For the text-containing cell, return its midpoint in (x, y) coordinate format. 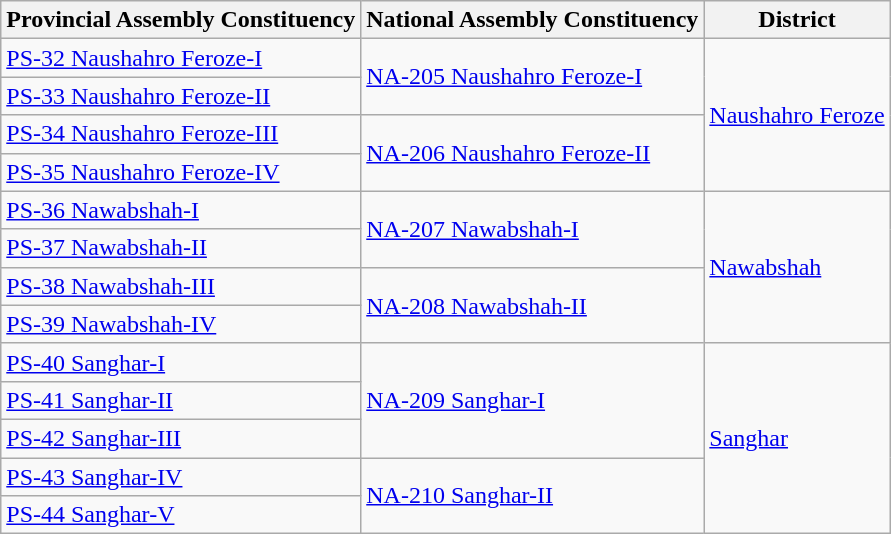
NA-208 Nawabshah-II (532, 305)
Nawabshah (797, 267)
PS-33 Naushahro Feroze-II (181, 96)
NA-207 Nawabshah-I (532, 229)
PS-39 Nawabshah-IV (181, 324)
NA-205 Naushahro Feroze-I (532, 77)
PS-41 Sanghar-II (181, 400)
District (797, 20)
National Assembly Constituency (532, 20)
NA-206 Naushahro Feroze-II (532, 153)
PS-44 Sanghar-V (181, 515)
PS-36 Nawabshah-I (181, 210)
PS-37 Nawabshah-II (181, 248)
PS-43 Sanghar-IV (181, 477)
NA-210 Sanghar-II (532, 496)
PS-34 Naushahro Feroze-III (181, 134)
PS-32 Naushahro Feroze-I (181, 58)
Naushahro Feroze (797, 115)
PS-42 Sanghar-III (181, 438)
Sanghar (797, 438)
PS-40 Sanghar-I (181, 362)
PS-38 Nawabshah-III (181, 286)
NA-209 Sanghar-I (532, 400)
PS-35 Naushahro Feroze-IV (181, 172)
Provincial Assembly Constituency (181, 20)
